Provide the (X, Y) coordinate of the cell's center where the given text is located.  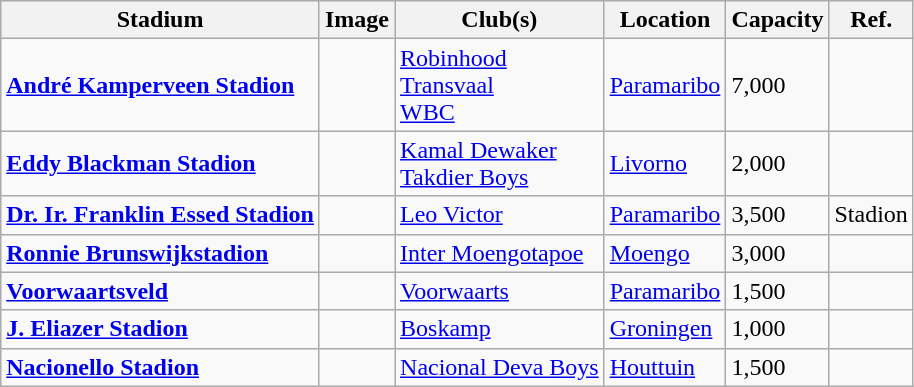
2,000 (778, 164)
Location (665, 20)
3,500 (778, 215)
Moengo (665, 253)
Houttuin (665, 367)
Livorno (665, 164)
RobinhoodTransvaalWBC (500, 85)
Nacional Deva Boys (500, 367)
Groningen (665, 329)
Capacity (778, 20)
1,000 (778, 329)
Club(s) (500, 20)
Stadion (871, 215)
Stadium (160, 20)
Eddy Blackman Stadion (160, 164)
7,000 (778, 85)
Image (356, 20)
Ronnie Brunswijkstadion (160, 253)
3,000 (778, 253)
J. Eliazer Stadion (160, 329)
Nacionello Stadion (160, 367)
Voorwaarts (500, 291)
André Kamperveen Stadion (160, 85)
Ref. (871, 20)
Voorwaartsveld (160, 291)
Kamal DewakerTakdier Boys (500, 164)
Inter Moengotapoe (500, 253)
Dr. Ir. Franklin Essed Stadion (160, 215)
Leo Victor (500, 215)
Boskamp (500, 329)
